For the text-containing cell, return its midpoint in [x, y] coordinate format. 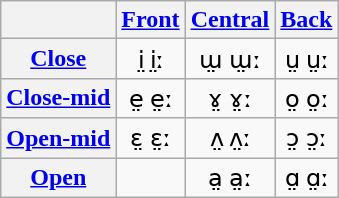
ɯ̤ ɯ̤ː [230, 59]
o̤ o̤ː [306, 98]
a̤ a̤ː [230, 178]
Close-mid [58, 98]
Open-mid [58, 138]
Close [58, 59]
Back [306, 20]
e̤ e̤ː [150, 98]
ɤ̤ ɤ̤ː [230, 98]
Front [150, 20]
i̤ i̤ː [150, 59]
ṳ ṳː [306, 59]
Open [58, 178]
ɛ̤ ɛ̤ː [150, 138]
ɔ̤ ɔ̤ː [306, 138]
ʌ̤ ʌ̤ː [230, 138]
Central [230, 20]
ɑ̤ ɑ̤ː [306, 178]
